Search for the cell housing the specified text and yield its (x, y) center coordinate. 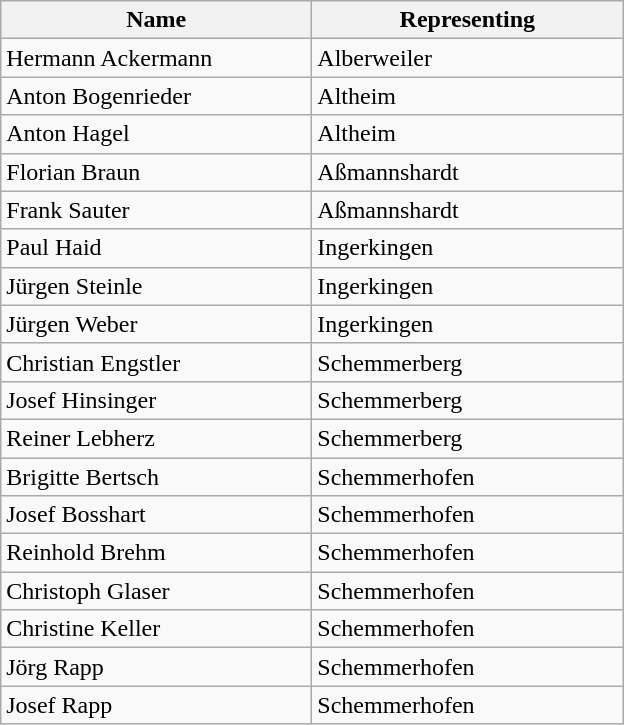
Jörg Rapp (156, 667)
Brigitte Bertsch (156, 477)
Anton Bogenrieder (156, 96)
Representing (468, 20)
Paul Haid (156, 248)
Reinhold Brehm (156, 553)
Florian Braun (156, 172)
Josef Bosshart (156, 515)
Christine Keller (156, 629)
Anton Hagel (156, 134)
Christian Engstler (156, 362)
Jürgen Weber (156, 324)
Alberweiler (468, 58)
Hermann Ackermann (156, 58)
Jürgen Steinle (156, 286)
Josef Hinsinger (156, 400)
Josef Rapp (156, 705)
Reiner Lebherz (156, 438)
Christoph Glaser (156, 591)
Name (156, 20)
Frank Sauter (156, 210)
